Return (x, y) of the center of cell containing provided text 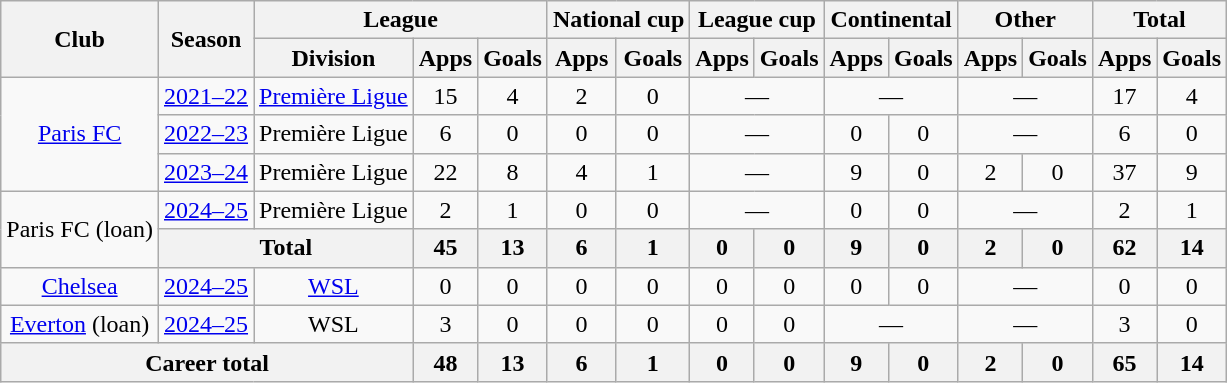
62 (1124, 248)
2022–23 (206, 134)
Paris FC (80, 134)
Everton (loan) (80, 324)
National cup (618, 20)
8 (513, 172)
48 (445, 362)
Division (334, 58)
League (401, 20)
2023–24 (206, 172)
Club (80, 39)
Career total (207, 362)
22 (445, 172)
45 (445, 248)
37 (1124, 172)
65 (1124, 362)
Continental (891, 20)
Season (206, 39)
17 (1124, 96)
2021–22 (206, 96)
Paris FC (loan) (80, 229)
Other (1025, 20)
Chelsea (80, 286)
League cup (757, 20)
15 (445, 96)
